Find where the given text appears and provide that cell's center as [x, y] coordinate. 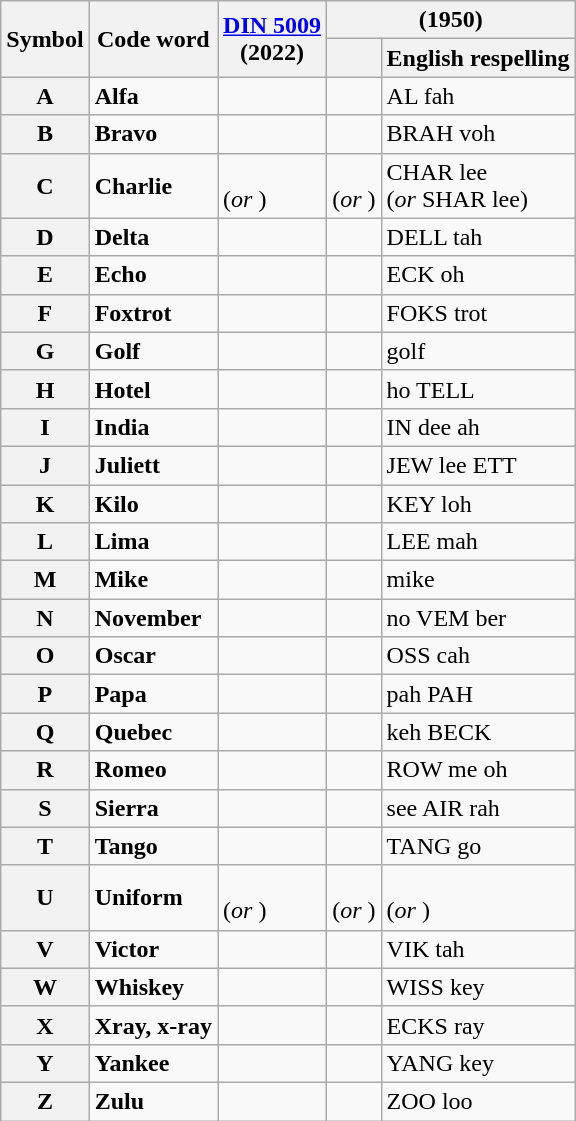
Z [45, 1101]
Juliett [153, 465]
V [45, 949]
Kilo [153, 503]
KEY loh [478, 503]
Echo [153, 275]
JEW lee ETT [478, 465]
AL fah [478, 96]
Sierra [153, 808]
golf [478, 351]
OSS cah [478, 656]
ECKS ray [478, 1025]
Quebec [153, 732]
Xray, x-ray [153, 1025]
Papa [153, 694]
CHAR lee (or SHAR lee) [478, 186]
Uniform [153, 898]
J [45, 465]
O [45, 656]
R [45, 770]
Code word [153, 39]
I [45, 427]
Golf [153, 351]
Yankee [153, 1063]
VIK tah [478, 949]
ECK oh [478, 275]
YANG key [478, 1063]
Bravo [153, 134]
B [45, 134]
IN dee ah [478, 427]
mike [478, 580]
DELL tah [478, 237]
F [45, 313]
ROW me oh [478, 770]
Alfa [153, 96]
WISS key [478, 987]
BRAH voh [478, 134]
L [45, 542]
K [45, 503]
pah PAH [478, 694]
Hotel [153, 389]
X [45, 1025]
ho TELL [478, 389]
C [45, 186]
Y [45, 1063]
ZOO loo [478, 1101]
W [45, 987]
P [45, 694]
Symbol [45, 39]
Q [45, 732]
Foxtrot [153, 313]
Lima [153, 542]
E [45, 275]
Charlie [153, 186]
M [45, 580]
keh BECK [478, 732]
S [45, 808]
A [45, 96]
Delta [153, 237]
Mike [153, 580]
TANG go [478, 846]
see AIR rah [478, 808]
G [45, 351]
Romeo [153, 770]
LEE mah [478, 542]
N [45, 618]
DIN 5009(2022) [272, 39]
H [45, 389]
November [153, 618]
T [45, 846]
Tango [153, 846]
no VEM ber [478, 618]
Oscar [153, 656]
Victor [153, 949]
Zulu [153, 1101]
India [153, 427]
(1950) [451, 20]
Whiskey [153, 987]
D [45, 237]
U [45, 898]
FOKS trot [478, 313]
English respelling [478, 58]
